Locate the cell with the specified text and output its [x, y] center coordinate. 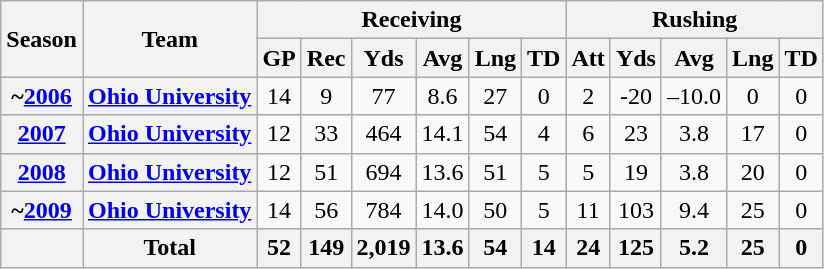
20 [753, 172]
2007 [42, 134]
14.1 [442, 134]
77 [384, 96]
GP [279, 58]
Season [42, 39]
103 [636, 210]
9 [326, 96]
~2009 [42, 210]
-20 [636, 96]
14.0 [442, 210]
33 [326, 134]
6 [588, 134]
11 [588, 210]
Total [169, 248]
17 [753, 134]
5.2 [694, 248]
Team [169, 39]
19 [636, 172]
784 [384, 210]
694 [384, 172]
2,019 [384, 248]
23 [636, 134]
4 [544, 134]
Att [588, 58]
Receiving [412, 20]
27 [495, 96]
2 [588, 96]
–10.0 [694, 96]
9.4 [694, 210]
2008 [42, 172]
125 [636, 248]
56 [326, 210]
8.6 [442, 96]
50 [495, 210]
52 [279, 248]
464 [384, 134]
149 [326, 248]
Rec [326, 58]
~2006 [42, 96]
24 [588, 248]
Rushing [694, 20]
